Extract the (x, y) coordinate from the center of the cell holding the provided text.  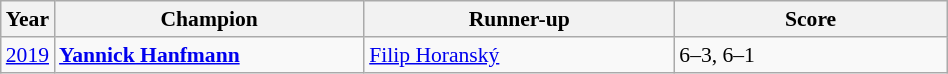
2019 (28, 55)
Champion (209, 19)
Yannick Hanfmann (209, 55)
Year (28, 19)
Score (810, 19)
Filip Horanský (519, 55)
Runner-up (519, 19)
6–3, 6–1 (810, 55)
